Scan for the cell matching the given text and deliver its [x, y] coordinate at center. 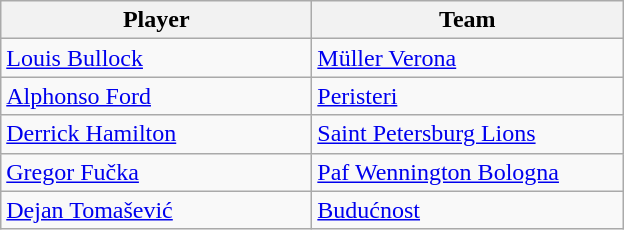
Alphonso Ford [156, 96]
Saint Petersburg Lions [468, 134]
Müller Verona [468, 58]
Paf Wennington Bologna [468, 172]
Player [156, 20]
Peristeri [468, 96]
Gregor Fučka [156, 172]
Louis Bullock [156, 58]
Derrick Hamilton [156, 134]
Budućnost [468, 210]
Dejan Tomašević [156, 210]
Team [468, 20]
